Search for the cell housing the specified text and yield its (X, Y) center coordinate. 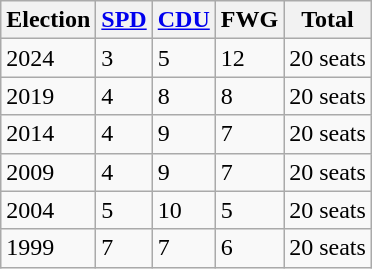
Election (48, 20)
2019 (48, 96)
10 (184, 210)
2014 (48, 134)
Total (328, 20)
SPD (124, 20)
FWG (249, 20)
3 (124, 58)
2024 (48, 58)
6 (249, 248)
12 (249, 58)
2009 (48, 172)
CDU (184, 20)
2004 (48, 210)
1999 (48, 248)
